Search for the cell housing the specified text and yield its (x, y) center coordinate. 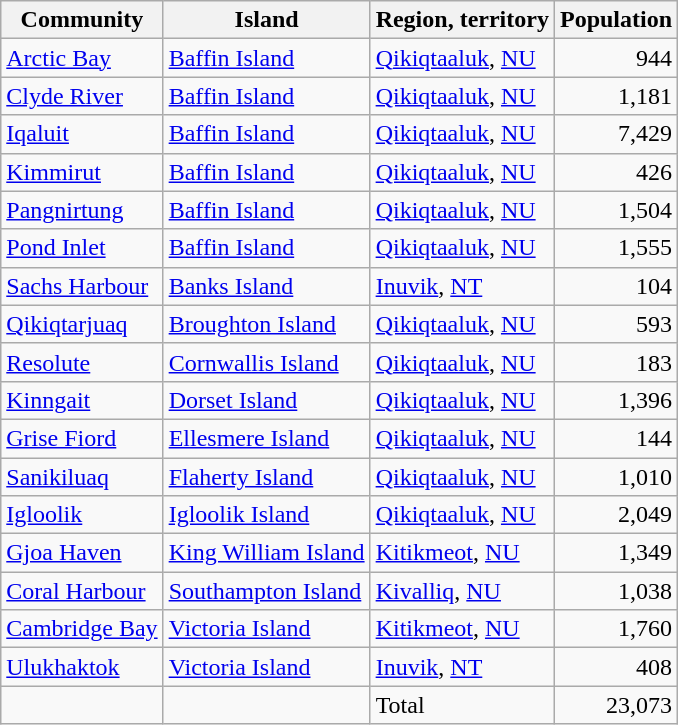
Sanikiluaq (82, 477)
Arctic Bay (82, 58)
King William Island (266, 553)
Kivalliq, NU (462, 591)
944 (616, 58)
Sachs Harbour (82, 286)
Qikiqtarjuaq (82, 324)
1,760 (616, 629)
Southampton Island (266, 591)
Resolute (82, 362)
1,555 (616, 248)
Banks Island (266, 286)
23,073 (616, 705)
Flaherty Island (266, 477)
Grise Fiord (82, 438)
Community (82, 20)
Gjoa Haven (82, 553)
7,429 (616, 134)
183 (616, 362)
1,010 (616, 477)
Population (616, 20)
Pond Inlet (82, 248)
408 (616, 667)
Coral Harbour (82, 591)
Kinngait (82, 400)
593 (616, 324)
1,504 (616, 210)
Broughton Island (266, 324)
Cambridge Bay (82, 629)
Island (266, 20)
104 (616, 286)
1,349 (616, 553)
Igloolik Island (266, 515)
Clyde River (82, 96)
1,181 (616, 96)
426 (616, 172)
Cornwallis Island (266, 362)
Kimmirut (82, 172)
Pangnirtung (82, 210)
Igloolik (82, 515)
1,396 (616, 400)
Ellesmere Island (266, 438)
2,049 (616, 515)
Region, territory (462, 20)
144 (616, 438)
Total (462, 705)
Dorset Island (266, 400)
1,038 (616, 591)
Iqaluit (82, 134)
Ulukhaktok (82, 667)
